Identify which cell holds the provided text, then report its [X, Y] central coordinate. 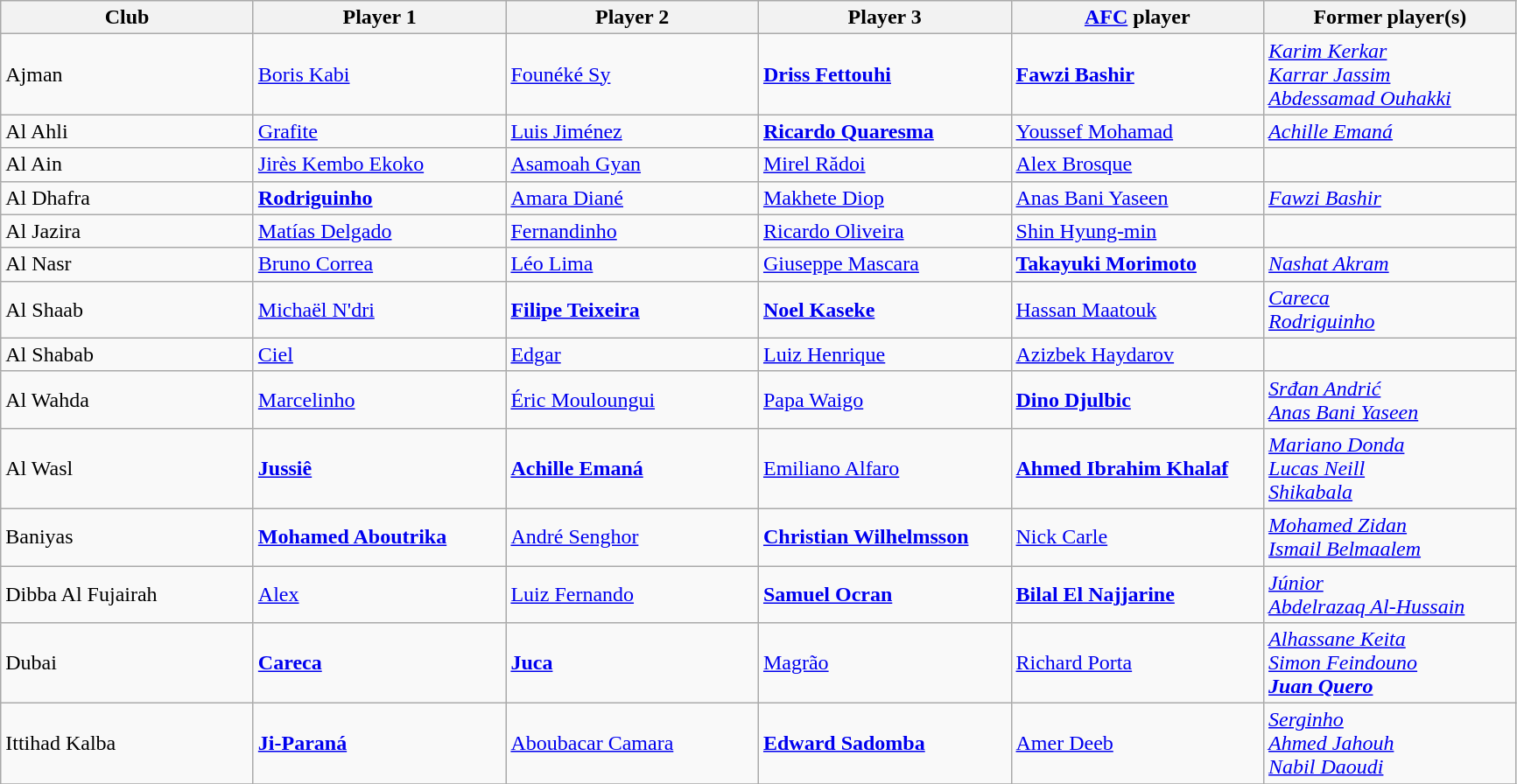
Noel Kaseke [884, 310]
Al Shaab [128, 310]
Luiz Fernando [632, 593]
Al Wasl [128, 468]
Grafite [380, 131]
Srđan Andrić Anas Bani Yaseen [1390, 399]
Éric Mouloungui [632, 399]
Ajman [128, 74]
Shin Hyung-min [1138, 231]
Mariano Donda Lucas Neill Shikabala [1390, 468]
Driss Fettouhi [884, 74]
Azizbek Haydarov [1138, 354]
Mohamed Zidan Ismail Belmaalem [1390, 537]
Al Jazira [128, 231]
Edward Sadomba [884, 744]
Júnior Abdelrazaq Al-Hussain [1390, 593]
Karim Kerkar Karrar Jassim Abdessamad Ouhakki [1390, 74]
Amer Deeb [1138, 744]
AFC player [1138, 17]
Léo Lima [632, 264]
Dibba Al Fujairah [128, 593]
Asamoah Gyan [632, 164]
Founéké Sy [632, 74]
Ricardo Quaresma [884, 131]
Serginho Ahmed Jahouh Nabil Daoudi [1390, 744]
Alex [380, 593]
Alex Brosque [1138, 164]
Al Shabab [128, 354]
Club [128, 17]
Alhassane Keita Simon Feindouno Juan Quero [1390, 663]
Aboubacar Camara [632, 744]
Mohamed Aboutrika [380, 537]
Nick Carle [1138, 537]
Jussiê [380, 468]
Michaël N'dri [380, 310]
Careca [380, 663]
Mirel Rădoi [884, 164]
Anas Bani Yaseen [1138, 198]
Careca Rodriguinho [1390, 310]
Amara Diané [632, 198]
Ciel [380, 354]
Bruno Correa [380, 264]
Al Wahda [128, 399]
Luiz Henrique [884, 354]
Jirès Kembo Ekoko [380, 164]
Samuel Ocran [884, 593]
Fernandinho [632, 231]
Rodriguinho [380, 198]
Player 2 [632, 17]
Giuseppe Mascara [884, 264]
Al Dhafra [128, 198]
Ahmed Ibrahim Khalaf [1138, 468]
Filipe Teixeira [632, 310]
Al Ahli [128, 131]
Magrão [884, 663]
Player 1 [380, 17]
Player 3 [884, 17]
Nashat Akram [1390, 264]
Ricardo Oliveira [884, 231]
Al Nasr [128, 264]
Ittihad Kalba [128, 744]
Al Ain [128, 164]
Juca [632, 663]
Matías Delgado [380, 231]
Edgar [632, 354]
Ji-Paraná [380, 744]
Marcelinho [380, 399]
Boris Kabi [380, 74]
Christian Wilhelmsson [884, 537]
Richard Porta [1138, 663]
Luis Jiménez [632, 131]
Bilal El Najjarine [1138, 593]
Youssef Mohamad [1138, 131]
Baniyas [128, 537]
Hassan Maatouk [1138, 310]
Makhete Diop [884, 198]
Former player(s) [1390, 17]
André Senghor [632, 537]
Dubai [128, 663]
Takayuki Morimoto [1138, 264]
Dino Djulbic [1138, 399]
Papa Waigo [884, 399]
Emiliano Alfaro [884, 468]
